Return the [x, y] coordinate for the center point of the cell that contains the specified text.  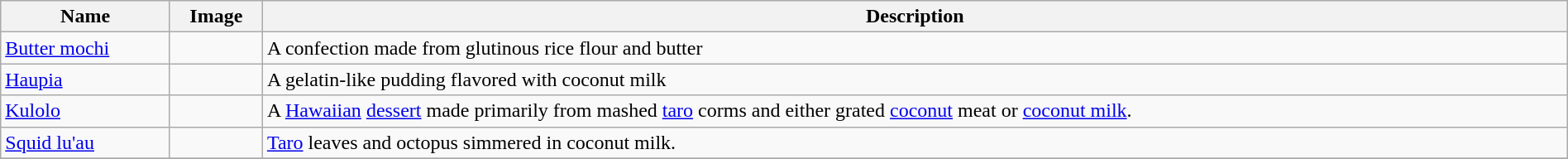
Description [915, 17]
Name [86, 17]
Image [216, 17]
Kulolo [86, 111]
A confection made from glutinous rice flour and butter [915, 48]
Haupia [86, 79]
Butter mochi [86, 48]
A gelatin-like pudding flavored with coconut milk [915, 79]
Squid lu'au [86, 142]
A Hawaiian dessert made primarily from mashed taro corms and either grated coconut meat or coconut milk. [915, 111]
Taro leaves and octopus simmered in coconut milk. [915, 142]
